Return the [x, y] coordinate for the center point of the cell that contains the specified text.  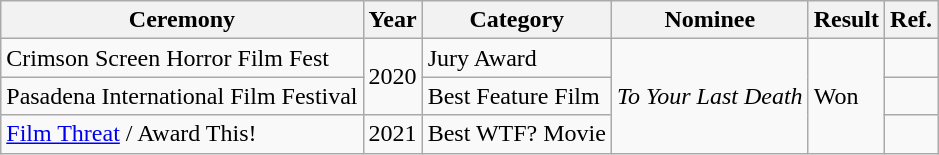
Jury Award [516, 58]
Ceremony [182, 20]
To Your Last Death [710, 96]
Nominee [710, 20]
Won [846, 96]
2020 [392, 77]
Year [392, 20]
Pasadena International Film Festival [182, 96]
Best Feature Film [516, 96]
Category [516, 20]
Result [846, 20]
Film Threat / Award This! [182, 134]
2021 [392, 134]
Best WTF? Movie [516, 134]
Ref. [912, 20]
Crimson Screen Horror Film Fest [182, 58]
